Identify which cell holds the provided text, then report its [x, y] central coordinate. 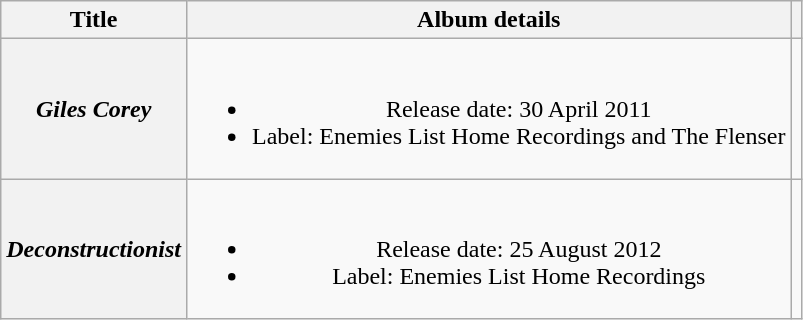
Release date: 25 August 2012Label: Enemies List Home Recordings [489, 249]
Release date: 30 April 2011Label: Enemies List Home Recordings and The Flenser [489, 109]
Giles Corey [94, 109]
Title [94, 20]
Deconstructionist [94, 249]
Album details [489, 20]
